Extract the (x, y) coordinate from the center of the cell holding the provided text.  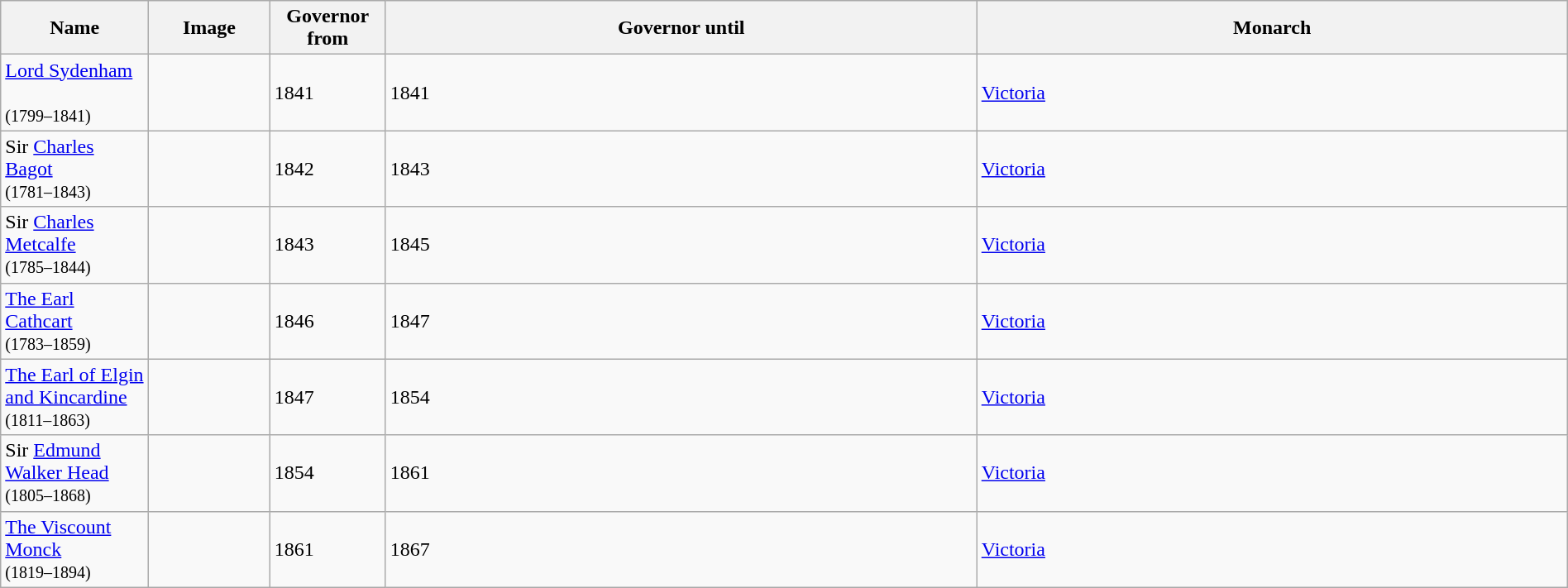
Governor until (681, 28)
1846 (327, 321)
The Viscount Monck(1819–1894) (74, 549)
Sir Edmund Walker Head(1805–1868) (74, 473)
The Earl Cathcart(1783–1859) (74, 321)
Lord Sydenham(1799–1841) (74, 93)
Name (74, 28)
Sir Charles Bagot(1781–1843) (74, 169)
Image (210, 28)
Governor from (327, 28)
1842 (327, 169)
Monarch (1272, 28)
1845 (681, 245)
1867 (681, 549)
Sir Charles Metcalfe(1785–1844) (74, 245)
The Earl of Elgin and Kincardine(1811–1863) (74, 397)
